Search for the cell housing the specified text and yield its (X, Y) center coordinate. 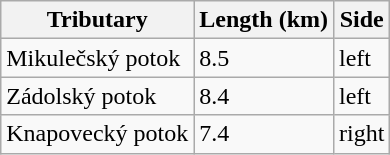
Mikulečský potok (98, 58)
Length (km) (264, 20)
Side (362, 20)
7.4 (264, 134)
Knapovecký potok (98, 134)
Zádolský potok (98, 96)
8.4 (264, 96)
Tributary (98, 20)
8.5 (264, 58)
right (362, 134)
